Locate the cell with the specified text and output its (X, Y) center coordinate. 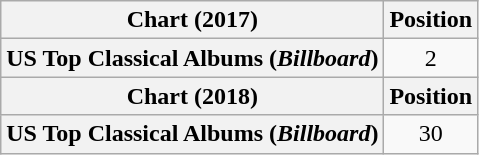
Chart (2018) (192, 96)
Chart (2017) (192, 20)
30 (431, 134)
2 (431, 58)
